Output the [X, Y] coordinate of the center of the cell containing the given text.  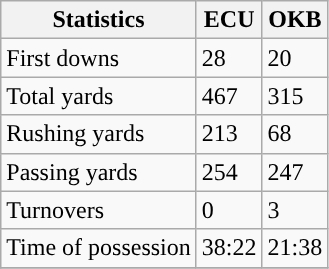
21:38 [295, 248]
28 [229, 58]
38:22 [229, 248]
254 [229, 172]
315 [295, 96]
Turnovers [99, 210]
Time of possession [99, 248]
Statistics [99, 20]
ECU [229, 20]
0 [229, 210]
467 [229, 96]
68 [295, 134]
Total yards [99, 96]
First downs [99, 58]
213 [229, 134]
247 [295, 172]
20 [295, 58]
Passing yards [99, 172]
OKB [295, 20]
Rushing yards [99, 134]
3 [295, 210]
